Detect which cell encompasses the target text, then output its (x, y) center coordinate. 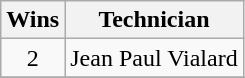
Technician (154, 20)
Wins (33, 20)
2 (33, 58)
Jean Paul Vialard (154, 58)
